Return [x, y] of the center of cell containing provided text 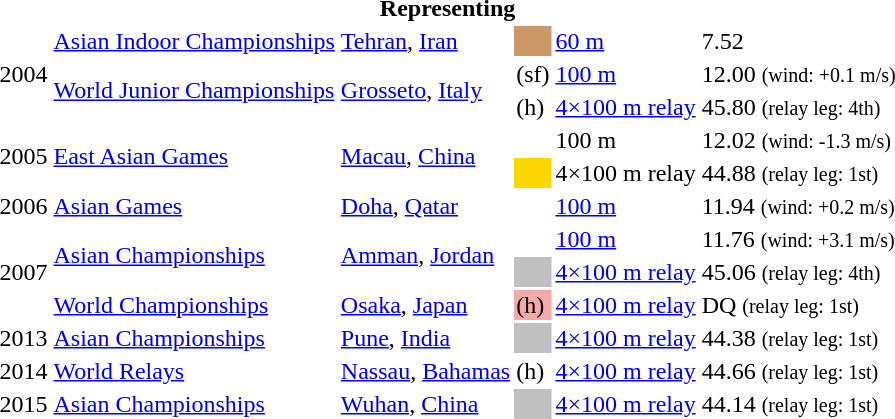
Grosseto, Italy [425, 90]
World Junior Championships [194, 90]
World Championships [194, 305]
(sf) [533, 74]
Doha, Qatar [425, 206]
Osaka, Japan [425, 305]
Asian Indoor Championships [194, 41]
Macau, China [425, 156]
Asian Games [194, 206]
60 m [626, 41]
World Relays [194, 371]
Wuhan, China [425, 404]
Nassau, Bahamas [425, 371]
Tehran, Iran [425, 41]
Pune, India [425, 338]
East Asian Games [194, 156]
Amman, Jordan [425, 256]
